Extract the [X, Y] coordinate from the center of the cell holding the provided text.  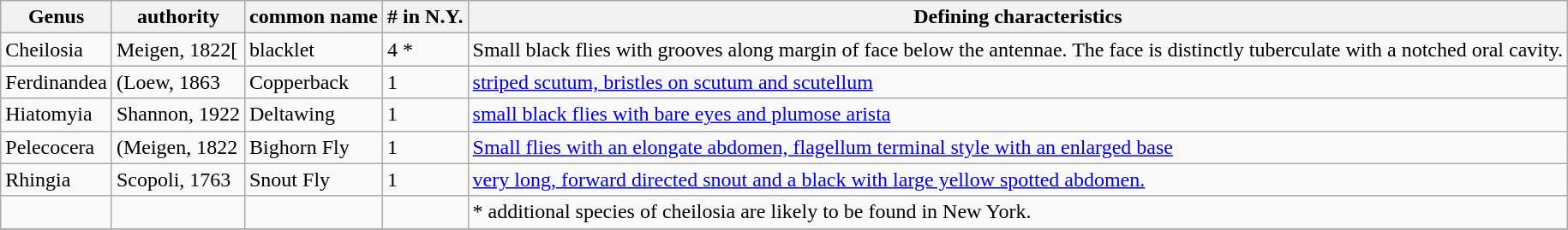
Defining characteristics [1018, 17]
Snout Fly [314, 180]
Scopoli, 1763 [178, 180]
common name [314, 17]
Rhingia [57, 180]
Copperback [314, 82]
Hiatomyia [57, 115]
striped scutum, bristles on scutum and scutellum [1018, 82]
Shannon, 1922 [178, 115]
Small flies with an elongate abdomen, flagellum terminal style with an enlarged base [1018, 147]
very long, forward directed snout and a black with large yellow spotted abdomen. [1018, 180]
Meigen, 1822[ [178, 50]
authority [178, 17]
# in N.Y. [426, 17]
Bighorn Fly [314, 147]
Cheilosia [57, 50]
blacklet [314, 50]
(Loew, 1863 [178, 82]
Small black flies with grooves along margin of face below the antennae. The face is distinctly tuberculate with a notched oral cavity. [1018, 50]
Ferdinandea [57, 82]
(Meigen, 1822 [178, 147]
small black flies with bare eyes and plumose arista [1018, 115]
Pelecocera [57, 147]
Deltawing [314, 115]
Genus [57, 17]
* additional species of cheilosia are likely to be found in New York. [1018, 212]
4 * [426, 50]
